Locate the cell with the specified text and output its [X, Y] center coordinate. 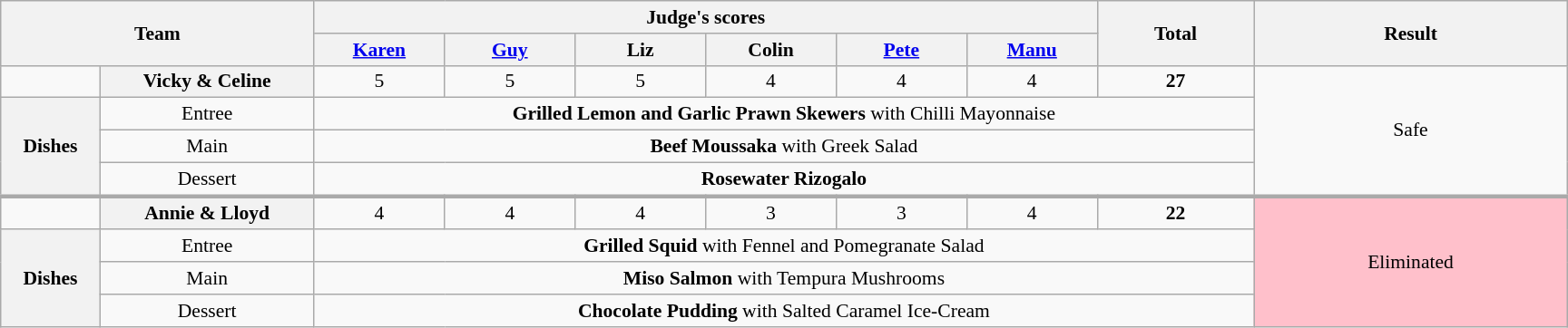
Karen [379, 50]
Rosewater Rizogalo [784, 179]
Annie & Lloyd [207, 212]
Team [158, 33]
Pete [901, 50]
Safe [1410, 130]
Beef Moussaka with Greek Salad [784, 147]
Grilled Lemon and Garlic Prawn Skewers with Chilli Mayonnaise [784, 114]
22 [1176, 212]
Result [1410, 33]
Liz [641, 50]
27 [1176, 82]
Colin [771, 50]
Vicky & Celine [207, 82]
Eliminated [1410, 261]
Chocolate Pudding with Salted Caramel Ice-Cream [784, 311]
Judge's scores [706, 17]
Guy [510, 50]
Miso Salmon with Tempura Mushrooms [784, 278]
Grilled Squid with Fennel and Pomegranate Salad [784, 246]
Manu [1032, 50]
Total [1176, 33]
